For the text-containing cell, return its midpoint in [x, y] coordinate format. 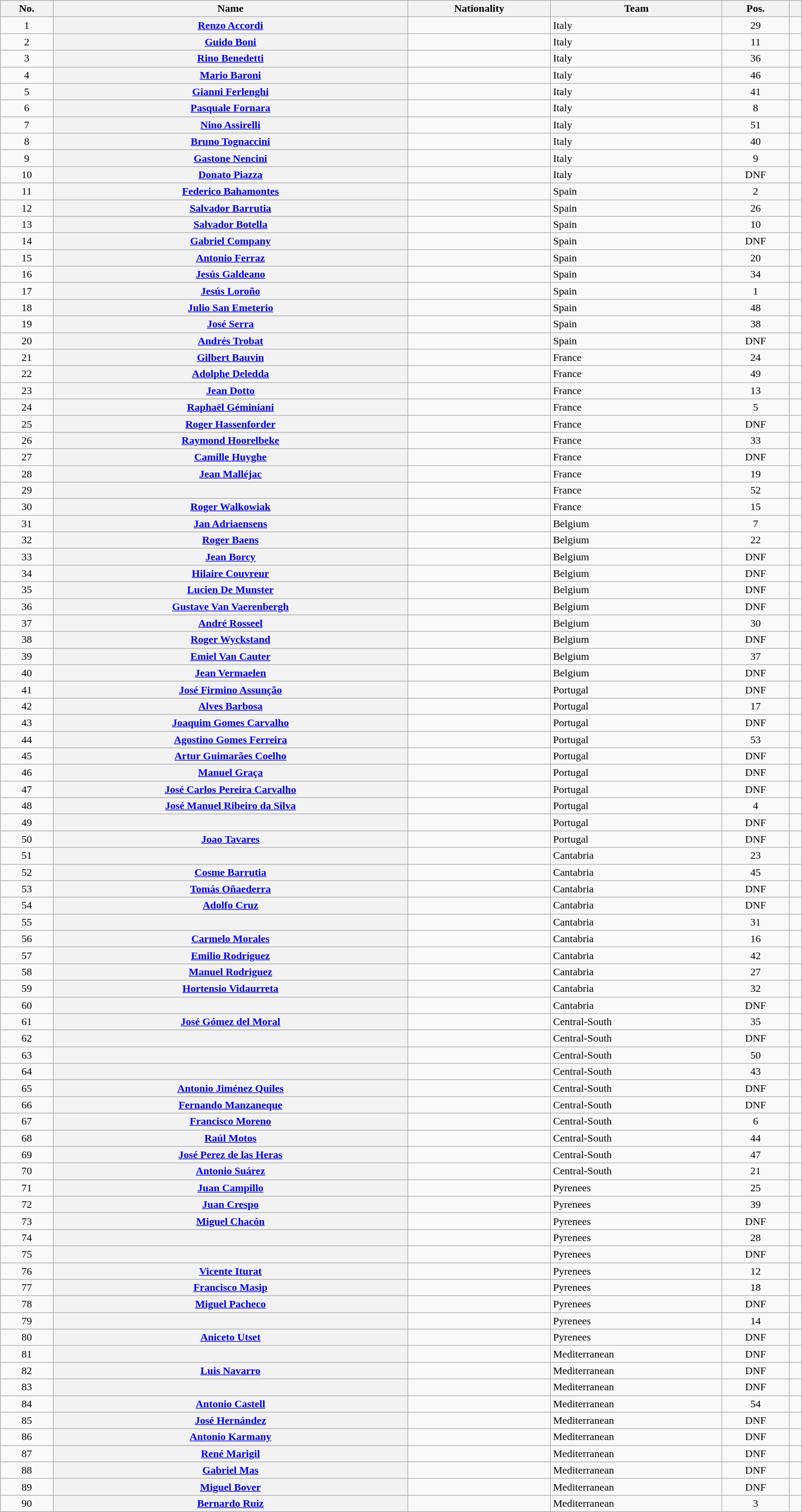
José Carlos Pereira Carvalho [231, 789]
Joaquim Gomes Carvalho [231, 723]
Jean Vermaelen [231, 673]
78 [27, 1304]
Bernardo Ruiz [231, 1503]
Nino Assirelli [231, 125]
André Rosseel [231, 623]
Emilio Rodríguez [231, 955]
90 [27, 1503]
55 [27, 922]
Jean Dotto [231, 391]
Andrés Trobat [231, 341]
61 [27, 1022]
82 [27, 1371]
Salvador Botella [231, 225]
Hortensio Vidaurreta [231, 988]
José Manuel Ribeiro da Silva [231, 806]
57 [27, 955]
Jesús Galdeano [231, 274]
67 [27, 1121]
Guido Boni [231, 42]
Antonio Suárez [231, 1171]
85 [27, 1420]
56 [27, 939]
Adolphe Deledda [231, 374]
Roger Walkowiak [231, 507]
Fernando Manzaneque [231, 1105]
Manuel Graça [231, 773]
Gabriel Company [231, 241]
Gabriel Mas [231, 1470]
83 [27, 1387]
Raymond Hoorelbeke [231, 440]
José Firmino Assunção [231, 689]
Gastone Nencini [231, 158]
Antonio Karmany [231, 1437]
Adolfo Cruz [231, 905]
Julio San Emeterio [231, 308]
58 [27, 972]
Jan Adriaensens [231, 524]
Antonio Ferraz [231, 258]
Juan Crespo [231, 1204]
73 [27, 1221]
Hilaire Couvreur [231, 573]
No. [27, 9]
86 [27, 1437]
79 [27, 1321]
Roger Hassenforder [231, 424]
René Marigil [231, 1454]
Roger Wyckstand [231, 640]
70 [27, 1171]
59 [27, 988]
Alves Barbosa [231, 706]
Francisco Masip [231, 1288]
64 [27, 1072]
José Serra [231, 324]
Gustave Van Vaerenbergh [231, 607]
Rino Benedetti [231, 58]
71 [27, 1188]
81 [27, 1354]
Raúl Motos [231, 1138]
Renzo Accordi [231, 25]
Antonio Castell [231, 1404]
Vicente Iturat [231, 1271]
77 [27, 1288]
Tomás Oñaederra [231, 889]
Joao Tavares [231, 839]
Miguel Bover [231, 1487]
Pos. [756, 9]
Gilbert Bauvin [231, 357]
Mario Baroni [231, 75]
63 [27, 1055]
Manuel Rodriguez [231, 972]
Pasquale Fornara [231, 108]
88 [27, 1470]
Artur Guimarães Coelho [231, 756]
Antonio Jiménez Quiles [231, 1088]
Nationality [479, 9]
65 [27, 1088]
Cosme Barrutia [231, 872]
Team [637, 9]
84 [27, 1404]
89 [27, 1487]
Jean Malléjac [231, 473]
68 [27, 1138]
Roger Baens [231, 540]
Federico Bahamontes [231, 191]
Miguel Chacón [231, 1221]
60 [27, 1005]
Aniceto Utset [231, 1337]
Luis Navarro [231, 1371]
80 [27, 1337]
Francisco Moreno [231, 1121]
72 [27, 1204]
87 [27, 1454]
José Hernández [231, 1420]
José Gómez del Moral [231, 1022]
76 [27, 1271]
66 [27, 1105]
69 [27, 1155]
José Perez de las Heras [231, 1155]
Agostino Gomes Ferreira [231, 740]
Carmelo Morales [231, 939]
Camille Huyghe [231, 457]
Donato Piazza [231, 175]
Gianni Ferlenghi [231, 92]
Jesús Loroño [231, 291]
74 [27, 1238]
Jean Borcy [231, 557]
75 [27, 1254]
Name [231, 9]
Emiel Van Cauter [231, 656]
Bruno Tognaccini [231, 141]
Lucien De Munster [231, 590]
Salvador Barrutia [231, 208]
Miguel Pacheco [231, 1304]
Juan Campillo [231, 1188]
62 [27, 1039]
Raphaël Géminiani [231, 407]
